Output the [X, Y] coordinate of the center of the cell containing the given text.  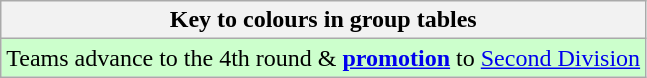
Teams advance to the 4th round & promotion to Second Division [324, 58]
Key to colours in group tables [324, 20]
